Detect which cell encompasses the target text, then output its (x, y) center coordinate. 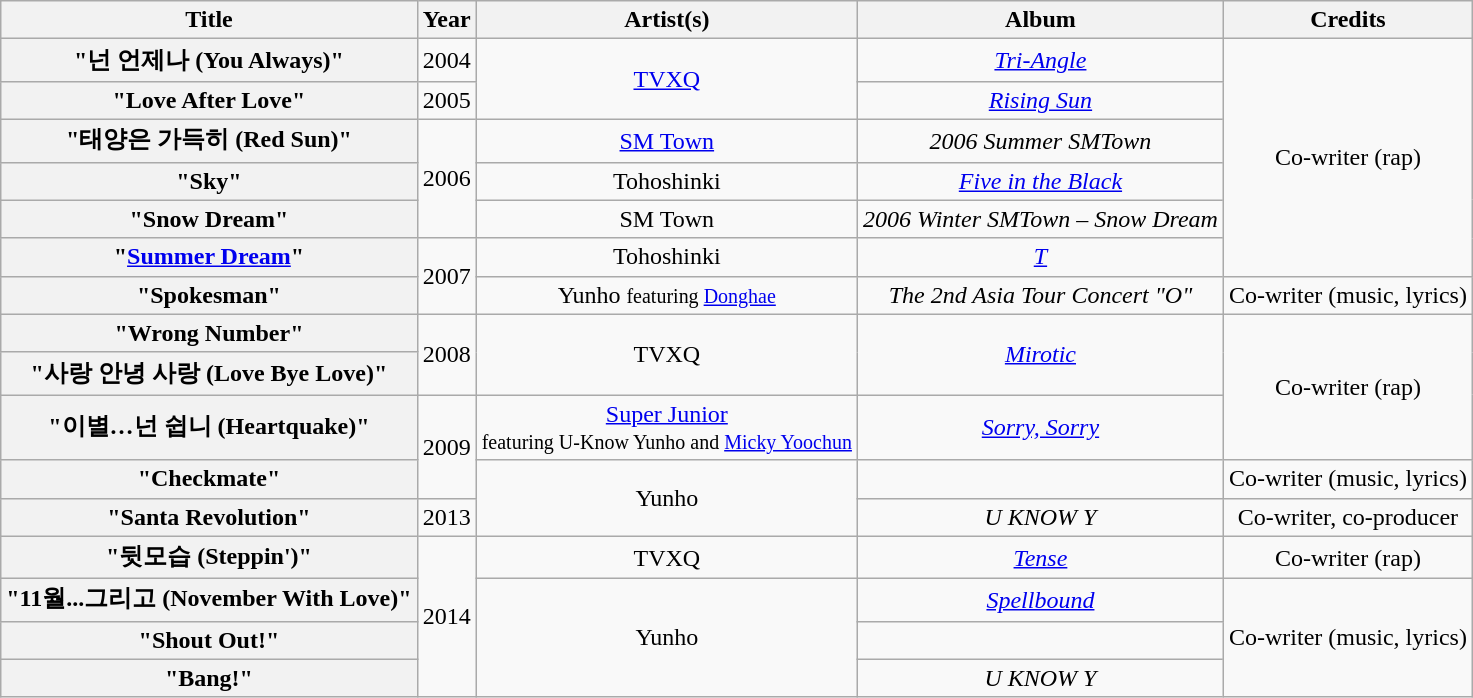
Album (1040, 20)
"Spokesman" (209, 295)
Rising Sun (1040, 100)
"뒷모습 (Steppin')" (209, 558)
"이별…넌 쉽니 (Heartquake)" (209, 428)
2008 (446, 354)
Sorry, Sorry (1040, 428)
"Sky" (209, 181)
The 2nd Asia Tour Concert "O" (1040, 295)
"사랑 안녕 사랑 (Love Bye Love)" (209, 374)
"11월...그리고 (November With Love)" (209, 600)
2014 (446, 616)
2009 (446, 446)
2004 (446, 60)
Super Juniorfeaturing U-Know Yunho and Micky Yoochun (666, 428)
Spellbound (1040, 600)
2013 (446, 517)
Credits (1348, 20)
2006 Summer SMTown (1040, 140)
2007 (446, 276)
2005 (446, 100)
"Love After Love" (209, 100)
Five in the Black (1040, 181)
Artist(s) (666, 20)
Yunho featuring Donghae (666, 295)
Co-writer, co-producer (1348, 517)
2006 (446, 178)
"Bang!" (209, 678)
2006 Winter SMTown – Snow Dream (1040, 219)
"Summer Dream" (209, 257)
"Wrong Number" (209, 333)
Mirotic (1040, 354)
Year (446, 20)
"Checkmate" (209, 479)
Tense (1040, 558)
"Snow Dream" (209, 219)
T (1040, 257)
Tri-Angle (1040, 60)
"태양은 가득히 (Red Sun)" (209, 140)
"Shout Out!" (209, 640)
"Santa Revolution" (209, 517)
"넌 언제나 (You Always)" (209, 60)
Title (209, 20)
